Identify which cell holds the provided text, then report its [X, Y] central coordinate. 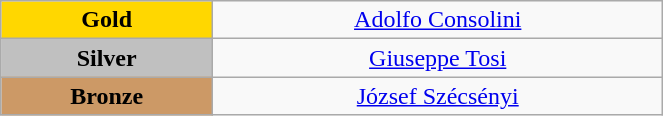
Adolfo Consolini [438, 20]
Gold [107, 20]
József Szécsényi [438, 96]
Giuseppe Tosi [438, 58]
Bronze [107, 96]
Silver [107, 58]
